Return [x, y] of the center of cell containing provided text 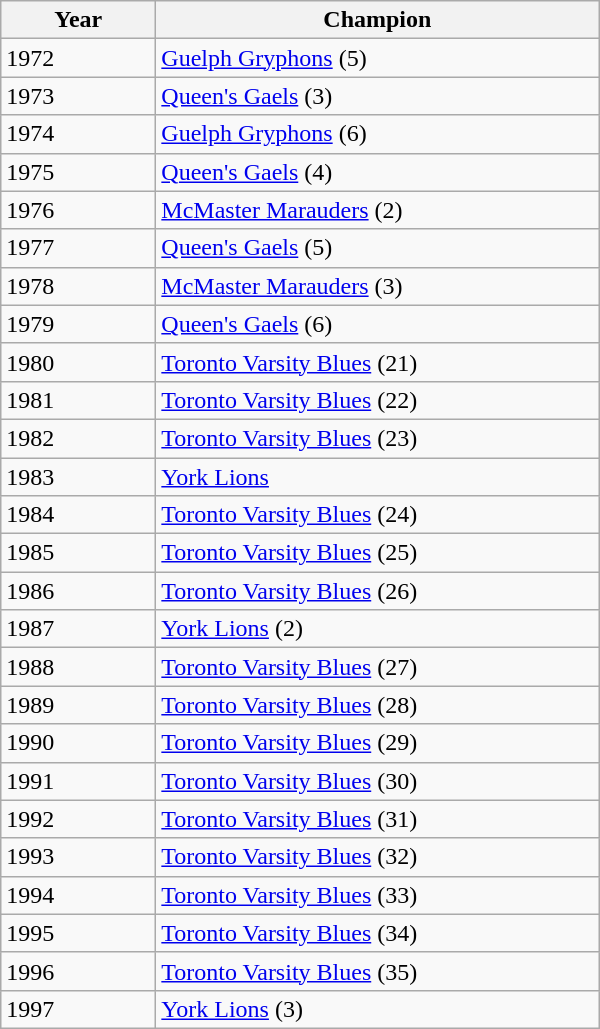
Queen's Gaels (4) [378, 172]
1973 [78, 96]
Guelph Gryphons (6) [378, 134]
1987 [78, 629]
1976 [78, 210]
Toronto Varsity Blues (25) [378, 553]
Queen's Gaels (6) [378, 324]
Guelph Gryphons (5) [378, 58]
Champion [378, 20]
1983 [78, 477]
1977 [78, 248]
1981 [78, 400]
1991 [78, 781]
York Lions (2) [378, 629]
1995 [78, 933]
1992 [78, 819]
1988 [78, 667]
1984 [78, 515]
1989 [78, 705]
1986 [78, 591]
Toronto Varsity Blues (22) [378, 400]
1972 [78, 58]
Toronto Varsity Blues (30) [378, 781]
Toronto Varsity Blues (23) [378, 438]
1996 [78, 971]
1997 [78, 1009]
Year [78, 20]
Toronto Varsity Blues (24) [378, 515]
1993 [78, 857]
Toronto Varsity Blues (32) [378, 857]
Toronto Varsity Blues (29) [378, 743]
McMaster Marauders (2) [378, 210]
York Lions (3) [378, 1009]
1982 [78, 438]
1994 [78, 895]
McMaster Marauders (3) [378, 286]
Toronto Varsity Blues (33) [378, 895]
1974 [78, 134]
Toronto Varsity Blues (31) [378, 819]
Queen's Gaels (5) [378, 248]
Toronto Varsity Blues (28) [378, 705]
1979 [78, 324]
York Lions [378, 477]
1985 [78, 553]
1990 [78, 743]
1980 [78, 362]
Toronto Varsity Blues (35) [378, 971]
Toronto Varsity Blues (34) [378, 933]
Queen's Gaels (3) [378, 96]
Toronto Varsity Blues (21) [378, 362]
Toronto Varsity Blues (26) [378, 591]
1975 [78, 172]
1978 [78, 286]
Toronto Varsity Blues (27) [378, 667]
